Locate the cell with the specified text and output its [X, Y] center coordinate. 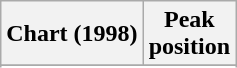
Chart (1998) [72, 34]
Peakposition [189, 34]
